Scan for the cell matching the given text and deliver its (X, Y) coordinate at center. 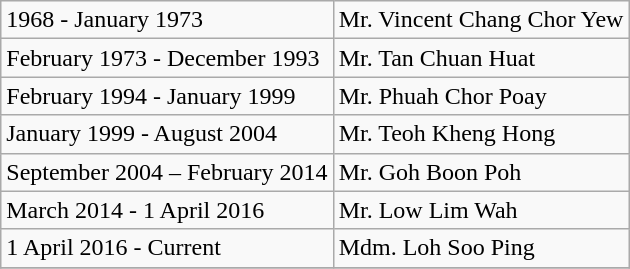
September 2004 – February 2014 (167, 172)
Mr. Low Lim Wah (481, 210)
Mr. Tan Chuan Huat (481, 58)
1 April 2016 - Current (167, 248)
March 2014 - 1 April 2016 (167, 210)
Mr. Phuah Chor Poay (481, 96)
Mr. Vincent Chang Chor Yew (481, 20)
February 1973 - December 1993 (167, 58)
January 1999 - August 2004 (167, 134)
February 1994 - January 1999 (167, 96)
Mr. Teoh Kheng Hong (481, 134)
Mdm. Loh Soo Ping (481, 248)
Mr. Goh Boon Poh (481, 172)
1968 - January 1973 (167, 20)
